Detect which cell encompasses the target text, then output its (x, y) center coordinate. 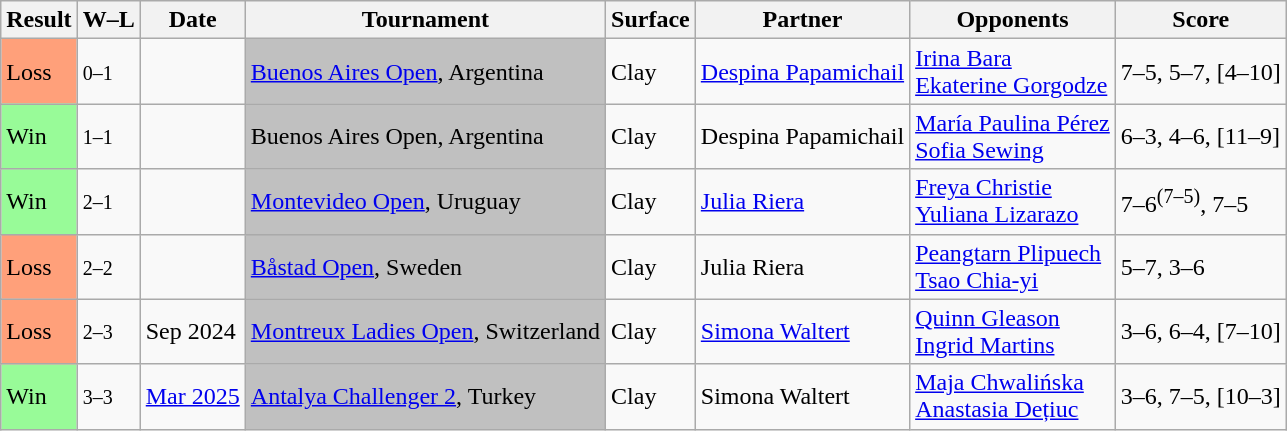
Tournament (425, 20)
6–3, 4–6, [11–9] (1200, 136)
Irina Bara Ekaterine Gorgodze (1013, 72)
Sep 2024 (192, 332)
3–6, 7–5, [10–3] (1200, 396)
María Paulina Pérez Sofia Sewing (1013, 136)
1–1 (108, 136)
5–7, 3–6 (1200, 266)
2–1 (108, 202)
7–5, 5–7, [4–10] (1200, 72)
3–3 (108, 396)
Score (1200, 20)
Partner (802, 20)
3–6, 6–4, [7–10] (1200, 332)
Montreux Ladies Open, Switzerland (425, 332)
2–3 (108, 332)
Maja Chwalińska Anastasia Dețiuc (1013, 396)
W–L (108, 20)
Montevideo Open, Uruguay (425, 202)
Mar 2025 (192, 396)
0–1 (108, 72)
Quinn Gleason Ingrid Martins (1013, 332)
Date (192, 20)
Båstad Open, Sweden (425, 266)
Peangtarn Plipuech Tsao Chia-yi (1013, 266)
Opponents (1013, 20)
2–2 (108, 266)
Freya Christie Yuliana Lizarazo (1013, 202)
Antalya Challenger 2, Turkey (425, 396)
Result (39, 20)
7–6(7–5), 7–5 (1200, 202)
Surface (651, 20)
